Locate the cell with the specified text and output its [x, y] center coordinate. 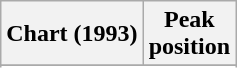
Peakposition [189, 34]
Chart (1993) [72, 34]
